Provide the [x, y] coordinate of the cell's center where the given text is located.  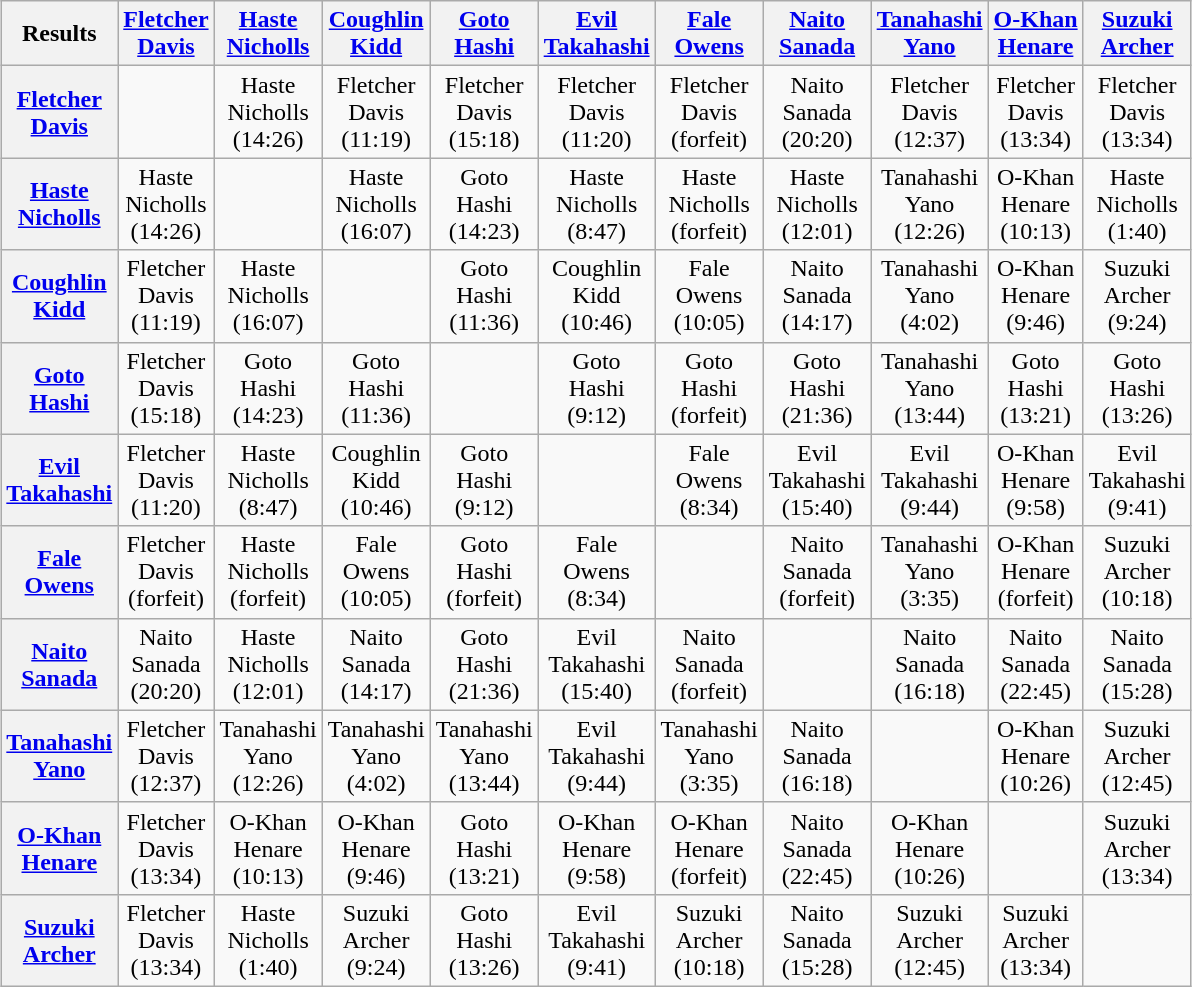
Results [60, 34]
